Find where the given text appears and provide that cell's center as (x, y) coordinate. 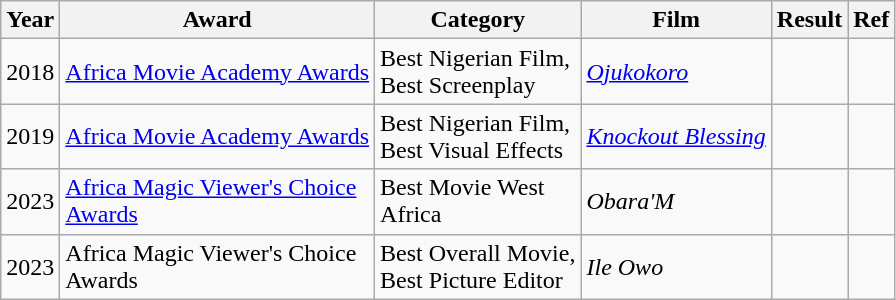
Award (218, 20)
Best Nigerian Film,Best Screenplay (478, 72)
Best Nigerian Film,Best Visual Effects (478, 136)
Best Movie WestAfrica (478, 202)
Ojukokoro (676, 72)
Year (30, 20)
Obara'M (676, 202)
Film (676, 20)
2019 (30, 136)
Ile Owo (676, 266)
Knockout Blessing (676, 136)
Best Overall Movie,Best Picture Editor (478, 266)
Ref (872, 20)
2018 (30, 72)
Result (809, 20)
Category (478, 20)
